Identify which cell holds the provided text, then report its (X, Y) central coordinate. 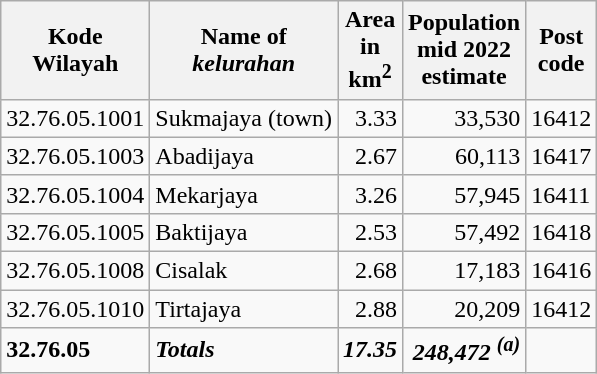
Name of kelurahan (244, 50)
248,472 (a) (464, 350)
16416 (562, 271)
32.76.05.1003 (76, 156)
Mekarjaya (244, 194)
32.76.05.1005 (76, 232)
2.68 (370, 271)
20,209 (464, 309)
16411 (562, 194)
32.76.05 (76, 350)
3.33 (370, 118)
16418 (562, 232)
Postcode (562, 50)
32.76.05.1001 (76, 118)
16417 (562, 156)
17.35 (370, 350)
Tirtajaya (244, 309)
Abadijaya (244, 156)
Baktijaya (244, 232)
Kode Wilayah (76, 50)
3.26 (370, 194)
Cisalak (244, 271)
32.76.05.1010 (76, 309)
2.53 (370, 232)
Totals (244, 350)
32.76.05.1008 (76, 271)
Sukmajaya (town) (244, 118)
Populationmid 2022estimate (464, 50)
2.88 (370, 309)
57,492 (464, 232)
Area in km2 (370, 50)
60,113 (464, 156)
57,945 (464, 194)
2.67 (370, 156)
33,530 (464, 118)
32.76.05.1004 (76, 194)
17,183 (464, 271)
